Find where the given text appears and provide that cell's center as (X, Y) coordinate. 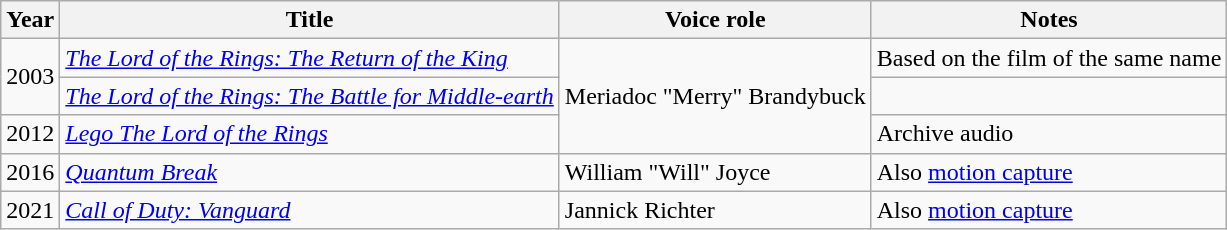
Call of Duty: Vanguard (310, 210)
Title (310, 20)
Quantum Break (310, 172)
The Lord of the Rings: The Battle for Middle-earth (310, 96)
Notes (1049, 20)
Based on the film of the same name (1049, 58)
2021 (30, 210)
Voice role (715, 20)
Jannick Richter (715, 210)
William "Will" Joyce (715, 172)
The Lord of the Rings: The Return of the King (310, 58)
2003 (30, 77)
Year (30, 20)
2012 (30, 134)
2016 (30, 172)
Meriadoc "Merry" Brandybuck (715, 96)
Lego The Lord of the Rings (310, 134)
Archive audio (1049, 134)
